Extract the [x, y] coordinate from the center of the cell holding the provided text.  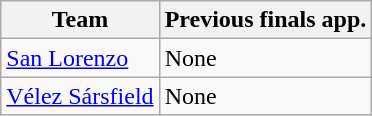
San Lorenzo [80, 58]
Vélez Sársfield [80, 96]
Team [80, 20]
Previous finals app. [266, 20]
